Scan for the cell matching the given text and deliver its (X, Y) coordinate at center. 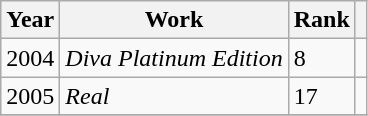
2005 (30, 96)
8 (322, 58)
Real (174, 96)
2004 (30, 58)
Rank (322, 20)
Year (30, 20)
Work (174, 20)
Diva Platinum Edition (174, 58)
17 (322, 96)
